Locate the cell with the specified text and output its [x, y] center coordinate. 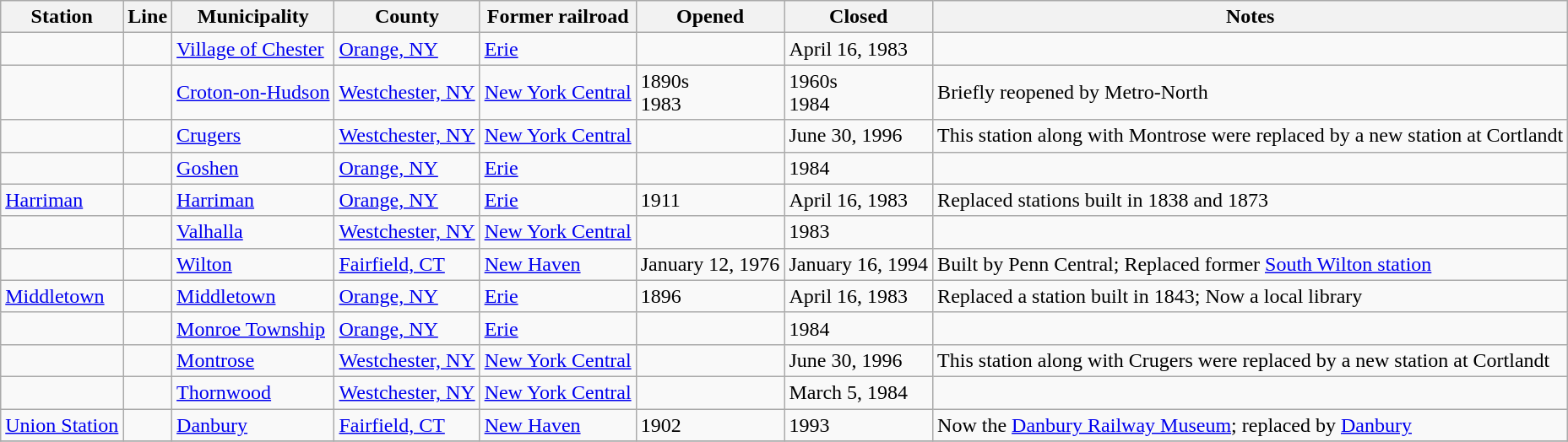
January 16, 1994 [859, 264]
March 5, 1984 [859, 392]
Village of Chester [253, 49]
Replaced stations built in 1838 and 1873 [1251, 200]
Opened [710, 17]
Closed [859, 17]
Notes [1251, 17]
Wilton [253, 264]
Montrose [253, 360]
Station [62, 17]
Now the Danbury Railway Museum; replaced by Danbury [1251, 424]
Union Station [62, 424]
Built by Penn Central; Replaced former South Wilton station [1251, 264]
County [407, 17]
This station along with Montrose were replaced by a new station at Cortlandt [1251, 136]
Former railroad [557, 17]
Thornwood [253, 392]
Monroe Township [253, 328]
1902 [710, 424]
1896 [710, 296]
January 12, 1976 [710, 264]
Goshen [253, 168]
Line [148, 17]
1993 [859, 424]
Municipality [253, 17]
Valhalla [253, 232]
Danbury [253, 424]
Croton-on-Hudson [253, 93]
1890s1983 [710, 93]
1960s1984 [859, 93]
Briefly reopened by Metro-North [1251, 93]
1911 [710, 200]
This station along with Crugers were replaced by a new station at Cortlandt [1251, 360]
1983 [859, 232]
Crugers [253, 136]
Replaced a station built in 1843; Now a local library [1251, 296]
